Return the (x, y) coordinate for the center point of the cell that contains the specified text.  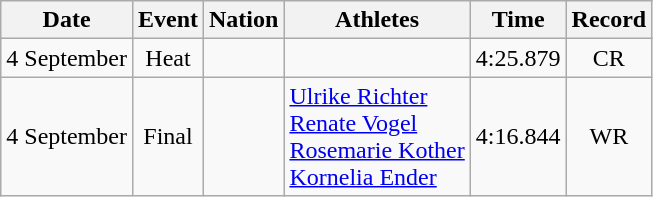
WR (609, 136)
Date (67, 20)
Final (168, 136)
Athletes (377, 20)
Heat (168, 58)
Record (609, 20)
4:16.844 (518, 136)
Time (518, 20)
Ulrike RichterRenate VogelRosemarie KotherKornelia Ender (377, 136)
Nation (244, 20)
4:25.879 (518, 58)
CR (609, 58)
Event (168, 20)
